Output the (x, y) coordinate of the center of the cell containing the given text.  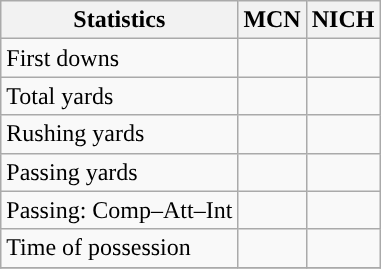
MCN (272, 20)
Total yards (120, 96)
NICH (343, 20)
Rushing yards (120, 134)
Passing yards (120, 172)
Passing: Comp–Att–Int (120, 210)
Time of possession (120, 248)
First downs (120, 58)
Statistics (120, 20)
